Provide the (X, Y) coordinate of the cell's center where the given text is located.  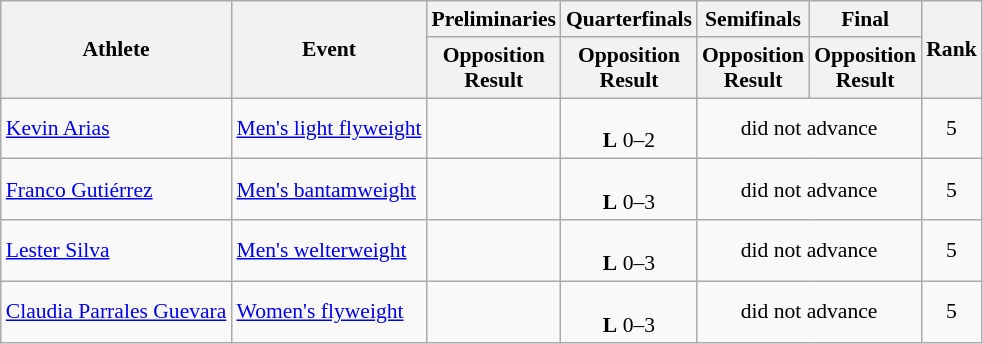
Event (328, 50)
Women's flyweight (328, 312)
Final (865, 19)
L 0–2 (629, 128)
Semifinals (753, 19)
Men's bantamweight (328, 190)
Men's light flyweight (328, 128)
Quarterfinals (629, 19)
Franco Gutiérrez (116, 190)
Men's welterweight (328, 250)
Claudia Parrales Guevara (116, 312)
Preliminaries (494, 19)
Athlete (116, 50)
Rank (952, 50)
Lester Silva (116, 250)
Kevin Arias (116, 128)
